Locate the cell with the specified text and output its [X, Y] center coordinate. 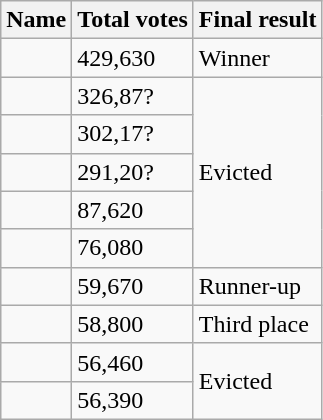
429,630 [133, 58]
59,670 [133, 286]
302,17? [133, 134]
Runner-up [258, 286]
56,390 [133, 400]
58,800 [133, 324]
326,87? [133, 96]
56,460 [133, 362]
Final result [258, 20]
76,080 [133, 248]
291,20? [133, 172]
Total votes [133, 20]
87,620 [133, 210]
Winner [258, 58]
Name [36, 20]
Third place [258, 324]
